Pinpoint the cell where the given text exists, returning its (X, Y) midpoint coordinate. 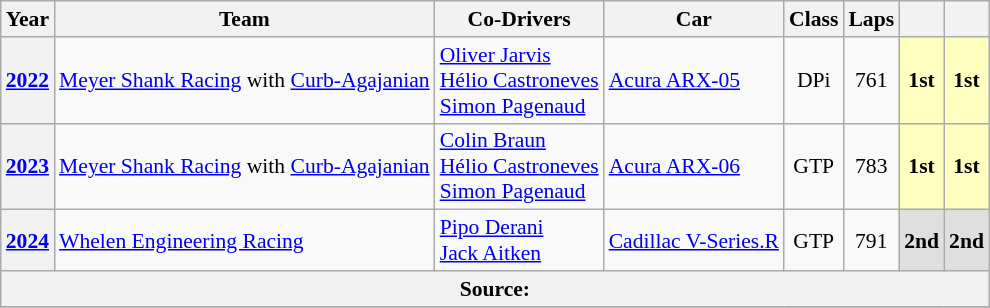
2023 (28, 166)
Acura ARX-06 (694, 166)
Source: (495, 289)
Team (244, 19)
Oliver Jarvis Hélio Castroneves Simon Pagenaud (520, 80)
Year (28, 19)
Whelen Engineering Racing (244, 240)
Acura ARX-05 (694, 80)
791 (871, 240)
783 (871, 166)
Pipo Derani Jack Aitken (520, 240)
761 (871, 80)
Laps (871, 19)
Colin Braun Hélio Castroneves Simon Pagenaud (520, 166)
Class (814, 19)
Car (694, 19)
DPi (814, 80)
Co-Drivers (520, 19)
2022 (28, 80)
Cadillac V-Series.R (694, 240)
2024 (28, 240)
